For the text-containing cell, return its midpoint in [X, Y] coordinate format. 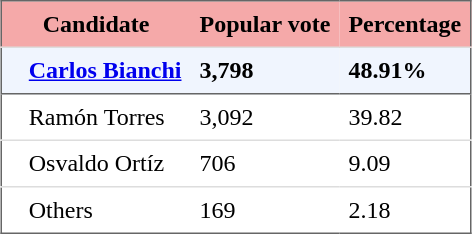
Ramón Torres [106, 117]
Osvaldo Ortíz [106, 163]
Others [106, 210]
Popular vote [264, 24]
48.91% [405, 70]
9.09 [405, 163]
169 [264, 210]
Carlos Bianchi [106, 70]
2.18 [405, 210]
39.82 [405, 117]
706 [264, 163]
Candidate [96, 24]
Percentage [405, 24]
3,798 [264, 70]
3,092 [264, 117]
